For the text-containing cell, return its midpoint in [x, y] coordinate format. 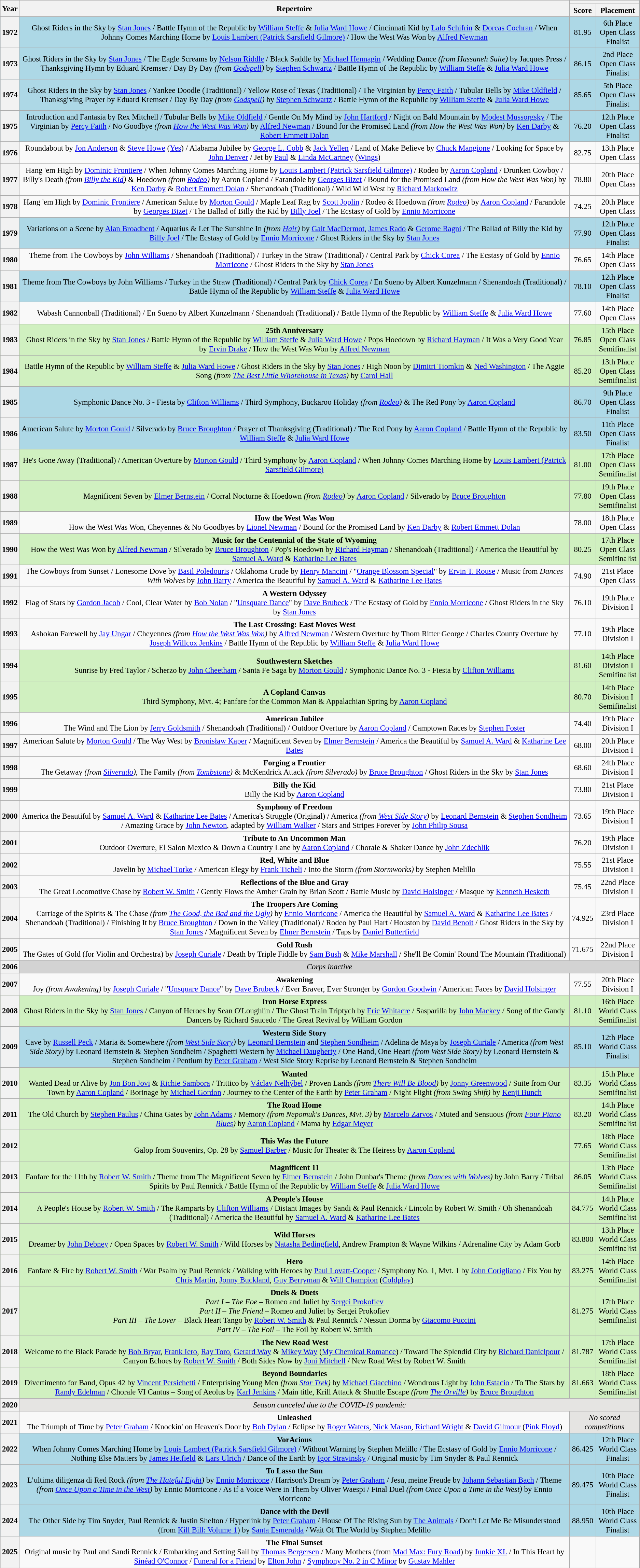
How the West Was WonHow the West Was Won, Cheyennes & No Goodbyes by Lionel Newman / Bound for the Promised Land by Ken Darby & Robert Emmett Dolan [294, 523]
1974 [10, 95]
No scored competitions [604, 1422]
88.950 [583, 1521]
81.787 [583, 1351]
24th PlaceDivision I [618, 768]
85.20 [583, 371]
76.10 [583, 603]
1981 [10, 286]
1988 [10, 496]
11th PlaceOpen ClassFinalist [618, 433]
77.80 [583, 496]
2003 [10, 887]
2015 [10, 1239]
1972 [10, 32]
15th PlaceWorld ClassSemifinalist [618, 1083]
Repertoire [294, 9]
1983 [10, 340]
2005 [10, 949]
18th PlaceOpen Class [618, 523]
6th PlaceOpen ClassFinalist [618, 32]
Magnificent Seven by Elmer Bernstein / Corral Nocturne & Hoedown (from Rodeo) by Aaron Copland / Silverado by Bruce Broughton [294, 496]
1979 [10, 233]
81.60 [583, 665]
2019 [10, 1383]
68.60 [583, 768]
1980 [10, 260]
1987 [10, 465]
85.65 [583, 95]
2007 [10, 984]
Year [10, 9]
74.25 [583, 206]
74.90 [583, 576]
86.05 [583, 1177]
1998 [10, 768]
83.800 [583, 1239]
2001 [10, 843]
19th PlaceOpen ClassSemifinalist [618, 496]
77.90 [583, 233]
1991 [10, 576]
74.925 [583, 918]
77.55 [583, 984]
A Copland CanvasThird Symphony, Mvt. 4; Fanfare for the Common Man & Appalachian Spring by Aaron Copland [294, 697]
77.10 [583, 634]
1989 [10, 523]
1999 [10, 790]
1973 [10, 64]
1982 [10, 313]
Season canceled due to the COVID-19 pandemic [330, 1405]
86.425 [583, 1449]
76.85 [583, 340]
1994 [10, 665]
2013 [10, 1177]
1975 [10, 126]
2006 [10, 967]
2010 [10, 1083]
2016 [10, 1271]
Score [583, 11]
76.65 [583, 260]
2023 [10, 1485]
78.10 [583, 286]
2000 [10, 816]
89.475 [583, 1485]
13th PlaceOpen Class [618, 153]
2022 [10, 1449]
85.10 [583, 1047]
80.25 [583, 550]
74.40 [583, 723]
2002 [10, 865]
81.00 [583, 465]
1977 [10, 180]
23rd PlaceDivision I [618, 918]
Billy the KidBilly the Kid by Aaron Copland [294, 790]
2009 [10, 1047]
15th PlaceOpen ClassSemifinalist [618, 340]
81.10 [583, 1011]
2008 [10, 1011]
Red, White and BlueJavelin by Michael Torke / American Elegy by Frank Ticheli / Into the Storm (from Stormworks) by Stephen Melillo [294, 865]
2017 [10, 1311]
83.50 [583, 433]
86.15 [583, 64]
2nd PlaceOpen ClassFinalist [618, 64]
80.70 [583, 697]
73.80 [583, 790]
16th PlaceWorld ClassSemifinalist [618, 1011]
2011 [10, 1114]
1993 [10, 634]
68.00 [583, 745]
This Was the FutureGalop from Souvenirs, Op. 28 by Samuel Barber / Music for Theater & The Heiress by Aaron Copland [294, 1146]
78.80 [583, 180]
21st PlaceOpen Class [618, 576]
2020 [10, 1405]
77.60 [583, 313]
2025 [10, 1552]
83.35 [583, 1083]
86.70 [583, 402]
83.275 [583, 1271]
81.275 [583, 1311]
2004 [10, 918]
81.95 [583, 32]
5th PlaceOpen ClassFinalist [618, 95]
Tribute to An Uncommon ManOutdoor Overture, El Salon Mexico & Down a Country Lane by Aaron Copland / Chorale & Shaker Dance by John Zdechlik [294, 843]
71.675 [583, 949]
1984 [10, 371]
75.55 [583, 865]
73.65 [583, 816]
2024 [10, 1521]
75.45 [583, 887]
77.65 [583, 1146]
81.663 [583, 1383]
Corps inactive [330, 967]
78.00 [583, 523]
84.775 [583, 1208]
13th PlaceOpen ClassSemifinalist [618, 371]
1990 [10, 550]
1985 [10, 402]
9th PlaceOpen ClassFinalist [618, 402]
83.20 [583, 1114]
1992 [10, 603]
1996 [10, 723]
1976 [10, 153]
2018 [10, 1351]
1986 [10, 433]
2012 [10, 1146]
1978 [10, 206]
2014 [10, 1208]
1997 [10, 745]
Symphonic Dance No. 3 - Fiesta by Clifton Williams / Third Symphony, Buckaroo Holiday (from Rodeo) & The Red Pony by Aaron Copland [294, 402]
82.75 [583, 153]
1995 [10, 697]
Placement [618, 11]
2021 [10, 1422]
